Provide the [x, y] coordinate of the cell's center where the given text is located.  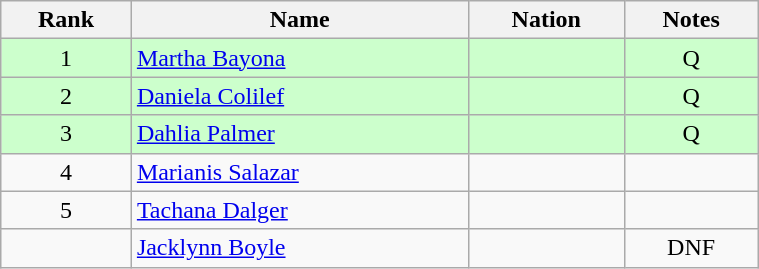
1 [66, 58]
Name [300, 20]
DNF [692, 248]
4 [66, 172]
Daniela Colilef [300, 96]
Rank [66, 20]
Nation [546, 20]
Notes [692, 20]
2 [66, 96]
Tachana Dalger [300, 210]
3 [66, 134]
Dahlia Palmer [300, 134]
Marianis Salazar [300, 172]
5 [66, 210]
Martha Bayona [300, 58]
Jacklynn Boyle [300, 248]
